From the cell containing the given text, extract its center point as (X, Y) coordinate. 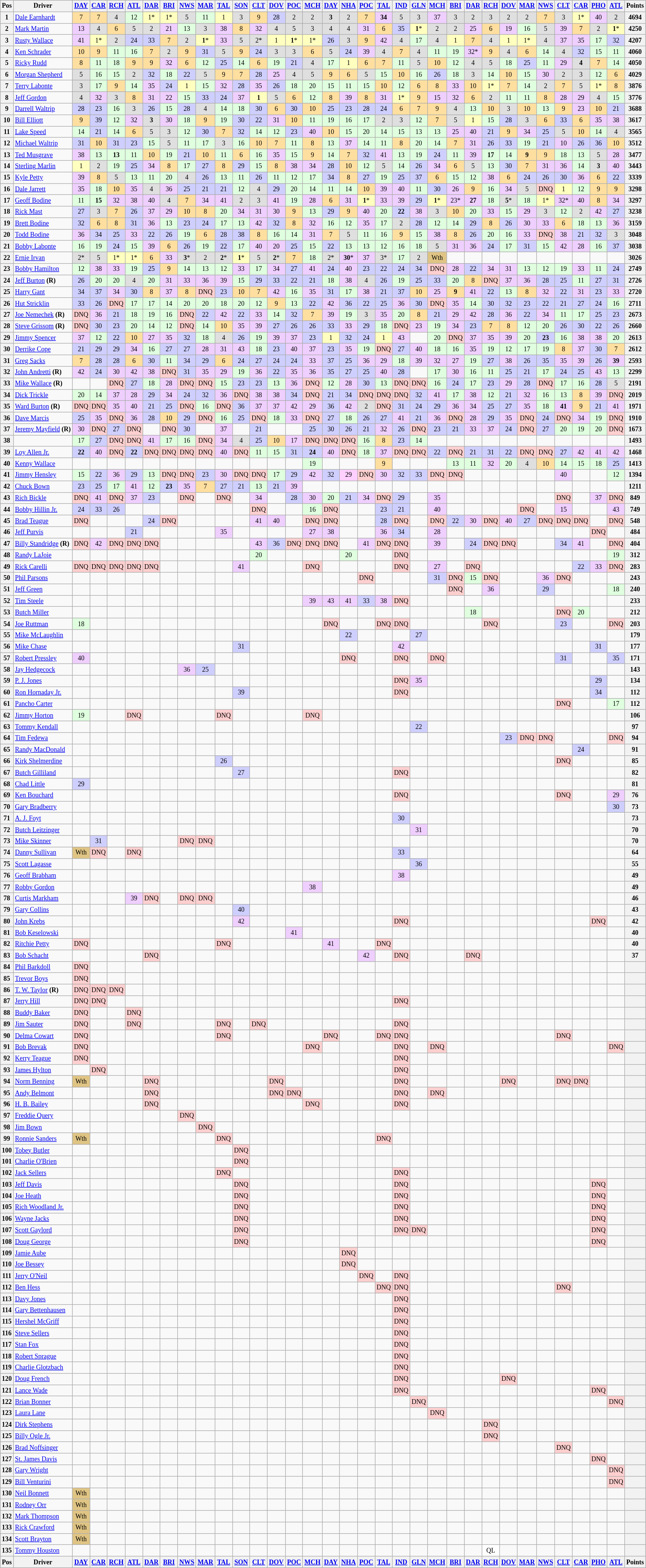
Jim Bown (43, 1128)
127 (7, 1459)
68 (7, 784)
Ernie Irvan (43, 258)
Butch Miller (43, 612)
404 (635, 544)
Gary Collins (43, 910)
312 (635, 555)
749 (635, 509)
Bobby Hamilton (43, 269)
Jeff Purvis (43, 532)
101 (7, 1161)
92 (7, 1059)
Danny Sullivan (43, 852)
Lake Speed (43, 132)
Gary Bradberry (43, 807)
2613 (635, 338)
Doug George (43, 1241)
Doug French (43, 1379)
98 (7, 1128)
179 (635, 635)
61 (7, 704)
Jerry O'Neil (43, 1276)
128 (7, 1470)
2299 (635, 372)
3776 (635, 98)
111 (7, 1276)
72 (7, 830)
51 (7, 589)
121 (7, 1390)
130 (7, 1493)
44 (7, 509)
1910 (635, 418)
3565 (635, 132)
1468 (635, 452)
115 (7, 1322)
Jack Sellers (43, 1173)
4207 (635, 40)
1673 (635, 429)
4694 (635, 18)
Tim Steele (43, 601)
Billy Ogle Jr. (43, 1436)
Ronnie Sanders (43, 1139)
3048 (635, 235)
Gary Wright (43, 1470)
104 (7, 1196)
89 (7, 1024)
Pancho Carter (43, 704)
Rick Crawford (43, 1528)
Brian Bonner (43, 1402)
53 (7, 612)
71 (7, 819)
Dick Trickle (43, 395)
105 (7, 1208)
52 (7, 601)
Tobey Butler (43, 1150)
Trevor Boys (43, 979)
Stan Fox (43, 1345)
87 (7, 1001)
Andy Belmont (43, 1093)
Jeremy Mayfield (R) (43, 429)
Darrell Waltrip (43, 109)
2673 (635, 315)
119 (7, 1368)
58 (7, 669)
47 (7, 544)
Phil Barkdoll (43, 967)
Rich Bickle (43, 498)
Davy Jones (43, 1299)
Derrike Cope (43, 349)
Jeff Gordon (43, 98)
66 (7, 761)
H. B. Bailey (43, 1104)
Delma Cowart (43, 1036)
Curtis Markham (43, 899)
John Andretti (R) (43, 372)
Hut Stricklin (43, 303)
Bob Schacht (43, 956)
Bob Keselowski (43, 933)
63 (7, 727)
Billy Standridge (R) (43, 544)
Randy MacDonald (43, 749)
Bill Venturini (43, 1482)
Dirk Stephens (43, 1425)
69 (7, 796)
125 (7, 1436)
Scott Gaylord (43, 1230)
Robert Pressley (43, 658)
Mark Martin (43, 29)
Mike Chase (43, 647)
99 (7, 1139)
2612 (635, 349)
67 (7, 772)
78 (7, 899)
4060 (635, 51)
Scott Brayton (43, 1539)
Jerry Hill (43, 1001)
23* (456, 200)
Butch Leitzinger (43, 830)
3297 (635, 200)
Mike Skinner (43, 841)
2711 (635, 303)
3038 (635, 246)
83 (7, 956)
3298 (635, 189)
114 (7, 1310)
Ben Hess (43, 1288)
St. James Davis (43, 1459)
3688 (635, 109)
3512 (635, 143)
Rusty Wallace (43, 40)
Jay Hedgecock (43, 669)
548 (635, 520)
Greg Sacks (43, 360)
Gary Bettenhausen (43, 1310)
62 (7, 715)
135 (7, 1550)
Mike McLaughlin (43, 635)
Randy LaJoie (43, 555)
Joe Heath (43, 1196)
2019 (635, 395)
T. W. Taylor (R) (43, 990)
117 (7, 1345)
Jimmy Spencer (43, 338)
59 (7, 681)
2593 (635, 360)
124 (7, 1425)
Steve Sellers (43, 1333)
484 (635, 532)
75 (7, 864)
74 (7, 852)
Scott Lagasse (43, 864)
Ted Musgrave (43, 155)
2660 (635, 327)
Rodney Orr (43, 1505)
Rick Carelli (43, 567)
Rick Mast (43, 212)
Sterling Marlin (43, 166)
Wayne Jacks (43, 1219)
Phil Parsons (43, 578)
Robby Gordon (43, 887)
3876 (635, 86)
45 (7, 520)
Jeff Davis (43, 1184)
Steve Grissom (R) (43, 327)
96 (7, 1104)
Jamie Aube (43, 1253)
Chad Little (43, 784)
2191 (635, 383)
Ken Bouchard (43, 796)
P. J. Jones (43, 681)
Neil Bonnett (43, 1493)
283 (635, 567)
177 (635, 647)
84 (7, 967)
1394 (635, 475)
77 (7, 887)
Ron Hornaday Jr. (43, 692)
233 (635, 601)
Geoff Brabham (43, 876)
Brad Noffsinger (43, 1448)
1211 (635, 487)
109 (7, 1253)
Joe Nemechek (R) (43, 315)
Jeff Green (43, 589)
80 (7, 921)
131 (7, 1505)
Laura Lane (43, 1413)
Rich Woodland Jr. (43, 1208)
129 (7, 1482)
Kirk Shelmerdine (43, 761)
Hershel McGriff (43, 1322)
123 (7, 1413)
Loy Allen Jr. (43, 452)
Harry Gant (43, 292)
4250 (635, 29)
Dale Earnhardt (43, 18)
Joe Bessey (43, 1265)
1971 (635, 407)
30* (349, 258)
65 (7, 749)
Kyle Petty (43, 178)
3477 (635, 155)
86 (7, 990)
Bobby Hillin Jr. (43, 509)
Geoff Bodine (43, 200)
Ricky Rudd (43, 63)
Dale Jarrett (43, 189)
Jimmy Horton (43, 715)
A. J. Foyt (43, 819)
Mark Thompson (43, 1516)
Lance Wade (43, 1390)
3617 (635, 120)
Jimmy Hensley (43, 475)
56 (7, 647)
171 (635, 658)
50 (7, 578)
James Hylton (43, 1070)
110 (7, 1265)
3026 (635, 258)
57 (7, 658)
102 (7, 1173)
113 (7, 1299)
849 (635, 498)
Brett Bodine (43, 223)
Jeff Burton (R) (43, 280)
Ward Burton (R) (43, 407)
Tim Fedewa (43, 738)
1493 (635, 440)
143 (635, 669)
Charlie Glotzbach (43, 1368)
79 (7, 910)
48 (7, 555)
Bill Elliott (43, 120)
Chuck Bown (43, 487)
Buddy Baker (43, 1013)
Tommy Kendall (43, 727)
108 (7, 1241)
118 (7, 1356)
QL (491, 1550)
120 (7, 1379)
Kenny Wallace (43, 464)
88 (7, 1013)
Terry Labonte (43, 86)
100 (7, 1150)
Todd Bodine (43, 235)
3339 (635, 178)
2726 (635, 280)
Mike Wallace (R) (43, 383)
243 (635, 578)
1413 (635, 464)
122 (7, 1402)
240 (635, 589)
Freddie Query (43, 1116)
4029 (635, 75)
Ken Schrader (43, 51)
Tommy Houston (43, 1550)
Jim Sauter (43, 1024)
Kerry Teague (43, 1059)
Dave Marcis (43, 418)
2749 (635, 269)
Ritchie Petty (43, 944)
126 (7, 1448)
3159 (635, 223)
Michael Waltrip (43, 143)
203 (635, 624)
103 (7, 1184)
90 (7, 1036)
Norm Benning (43, 1081)
Butch Gilliland (43, 772)
107 (7, 1230)
Morgan Shepherd (43, 75)
Brad Teague (43, 520)
Joe Ruttman (43, 624)
54 (7, 624)
212 (635, 612)
95 (7, 1093)
5* (509, 200)
3238 (635, 212)
Robert Sprague (43, 1356)
4050 (635, 63)
John Krebs (43, 921)
133 (7, 1528)
2720 (635, 292)
93 (7, 1070)
3443 (635, 166)
Bob Brevak (43, 1047)
Charlie O'Brien (43, 1161)
116 (7, 1333)
132 (7, 1516)
60 (7, 692)
Bobby Labonte (43, 246)
